Return (x, y) of the center of cell containing provided text 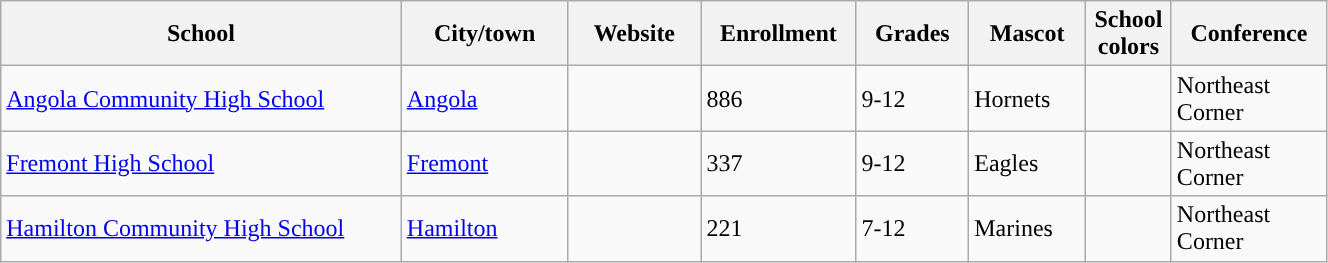
Fremont (484, 164)
337 (778, 164)
Hornets (1028, 98)
Grades (912, 34)
Marines (1028, 228)
School (202, 34)
Mascot (1028, 34)
221 (778, 228)
Hamilton (484, 228)
7-12 (912, 228)
Hamilton Community High School (202, 228)
Eagles (1028, 164)
City/town (484, 34)
Conference (1248, 34)
Enrollment (778, 34)
Fremont High School (202, 164)
Website (634, 34)
School colors (1129, 34)
Angola Community High School (202, 98)
Angola (484, 98)
886 (778, 98)
